Return (X, Y) of the center of cell containing provided text 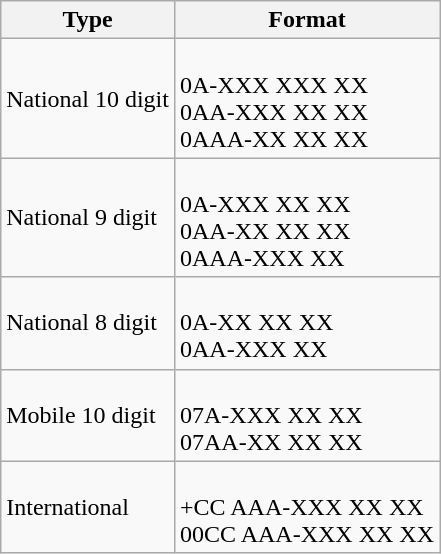
National 8 digit (88, 323)
0A-XXX XXX XX 0AA-XXX XX XX 0AAA-XX XX XX (306, 98)
+CC AAA-XXX XX XX 00CC AAA-XXX XX XX (306, 507)
0A-XXX XX XX 0AA-XX XX XX 0AAA-XXX XX (306, 218)
International (88, 507)
National 9 digit (88, 218)
07A-XXX XX XX 07AA-XX XX XX (306, 415)
Mobile 10 digit (88, 415)
0A-XX XX XX 0AA-XXX XX (306, 323)
National 10 digit (88, 98)
Type (88, 20)
Format (306, 20)
